Search for the cell housing the specified text and yield its [X, Y] center coordinate. 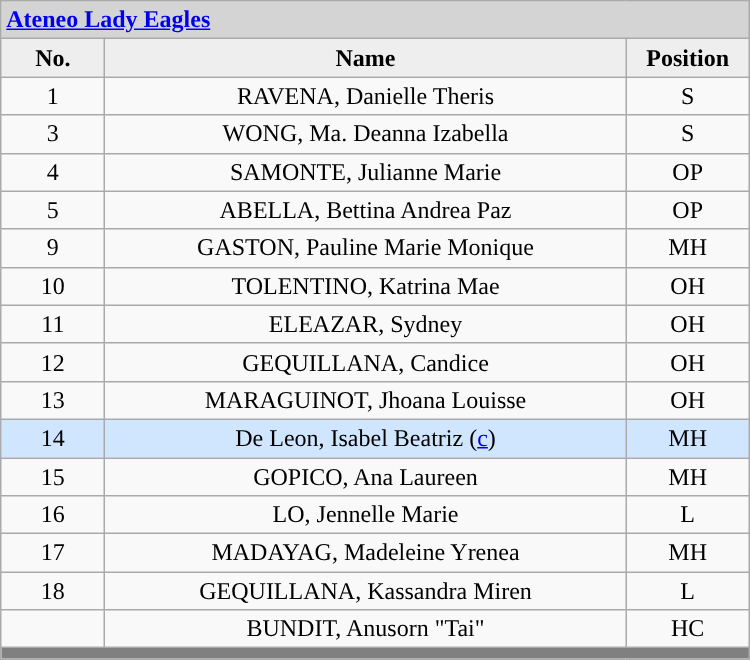
GASTON, Pauline Marie Monique [366, 248]
WONG, Ma. Deanna Izabella [366, 134]
5 [53, 210]
SAMONTE, Julianne Marie [366, 172]
De Leon, Isabel Beatriz (c) [366, 438]
TOLENTINO, Katrina Mae [366, 286]
4 [53, 172]
MADAYAG, Madeleine Yrenea [366, 553]
MARAGUINOT, Jhoana Louisse [366, 400]
RAVENA, Danielle Theris [366, 96]
13 [53, 400]
3 [53, 134]
GOPICO, Ana Laureen [366, 477]
16 [53, 515]
Ateneo Lady Eagles [375, 20]
LO, Jennelle Marie [366, 515]
18 [53, 591]
HC [688, 629]
10 [53, 286]
15 [53, 477]
9 [53, 248]
12 [53, 362]
11 [53, 324]
BUNDIT, Anusorn "Tai" [366, 629]
17 [53, 553]
Position [688, 58]
GEQUILLANA, Kassandra Miren [366, 591]
GEQUILLANA, Candice [366, 362]
ABELLA, Bettina Andrea Paz [366, 210]
Name [366, 58]
No. [53, 58]
ELEAZAR, Sydney [366, 324]
14 [53, 438]
1 [53, 96]
